Detect which cell encompasses the target text, then output its (X, Y) center coordinate. 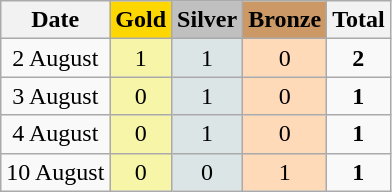
Total (359, 20)
2 August (56, 58)
Silver (208, 20)
4 August (56, 134)
10 August (56, 172)
2 (359, 58)
Gold (141, 20)
Date (56, 20)
Bronze (285, 20)
3 August (56, 96)
